Output the (x, y) coordinate of the center of the cell containing the given text.  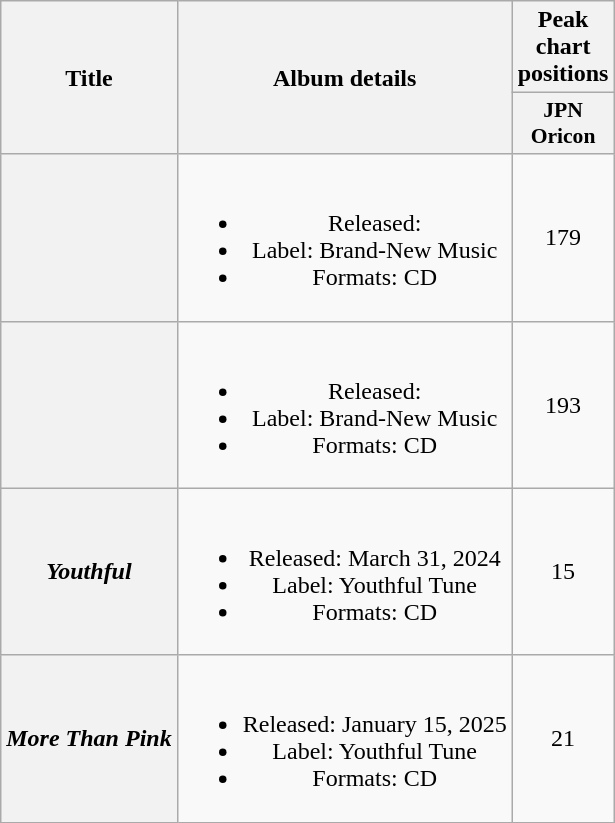
179 (563, 238)
JPNOricon (563, 124)
15 (563, 572)
21 (563, 738)
More Than Pink (89, 738)
Peak chart positions (563, 47)
Youthful (89, 572)
Title (89, 78)
Released: January 15, 2025Label: Youthful TuneFormats: CD (344, 738)
193 (563, 404)
Released: March 31, 2024Label: Youthful TuneFormats: CD (344, 572)
Album details (344, 78)
